From the cell containing the given text, extract its center point as [X, Y] coordinate. 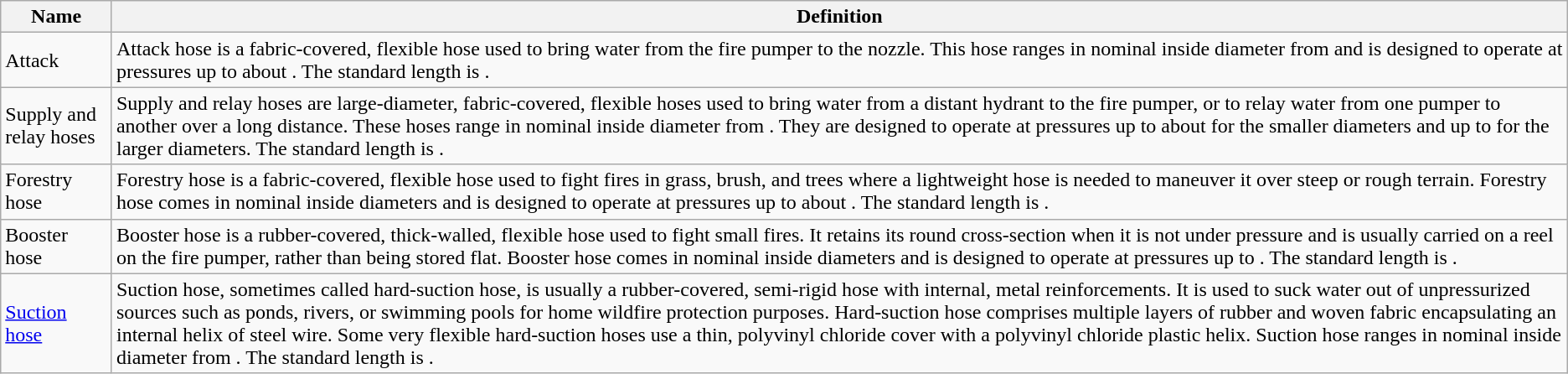
Booster hose [57, 247]
Definition [839, 17]
Attack [57, 60]
Name [57, 17]
Supply and relay hoses [57, 126]
Forestry hose [57, 191]
Suction hose [57, 324]
